Output the [X, Y] coordinate of the center of the cell containing the given text.  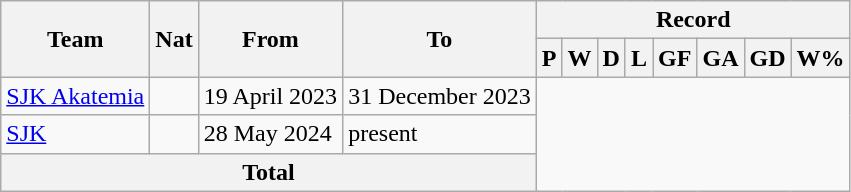
19 April 2023 [270, 96]
SJK [76, 134]
W% [820, 58]
Team [76, 39]
GF [675, 58]
From [270, 39]
Record [693, 20]
Nat [174, 39]
P [549, 58]
To [440, 39]
GD [768, 58]
SJK Akatemia [76, 96]
Total [269, 172]
GA [720, 58]
W [580, 58]
31 December 2023 [440, 96]
D [611, 58]
L [638, 58]
28 May 2024 [270, 134]
present [440, 134]
